Pinpoint the cell where the given text exists, returning its [X, Y] midpoint coordinate. 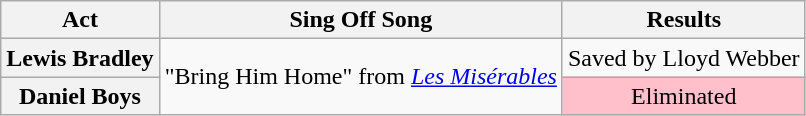
Saved by Lloyd Webber [684, 58]
Lewis Bradley [80, 58]
Act [80, 20]
Results [684, 20]
Eliminated [684, 96]
"Bring Him Home" from Les Misérables [360, 77]
Daniel Boys [80, 96]
Sing Off Song [360, 20]
